Locate the cell with the specified text and output its [X, Y] center coordinate. 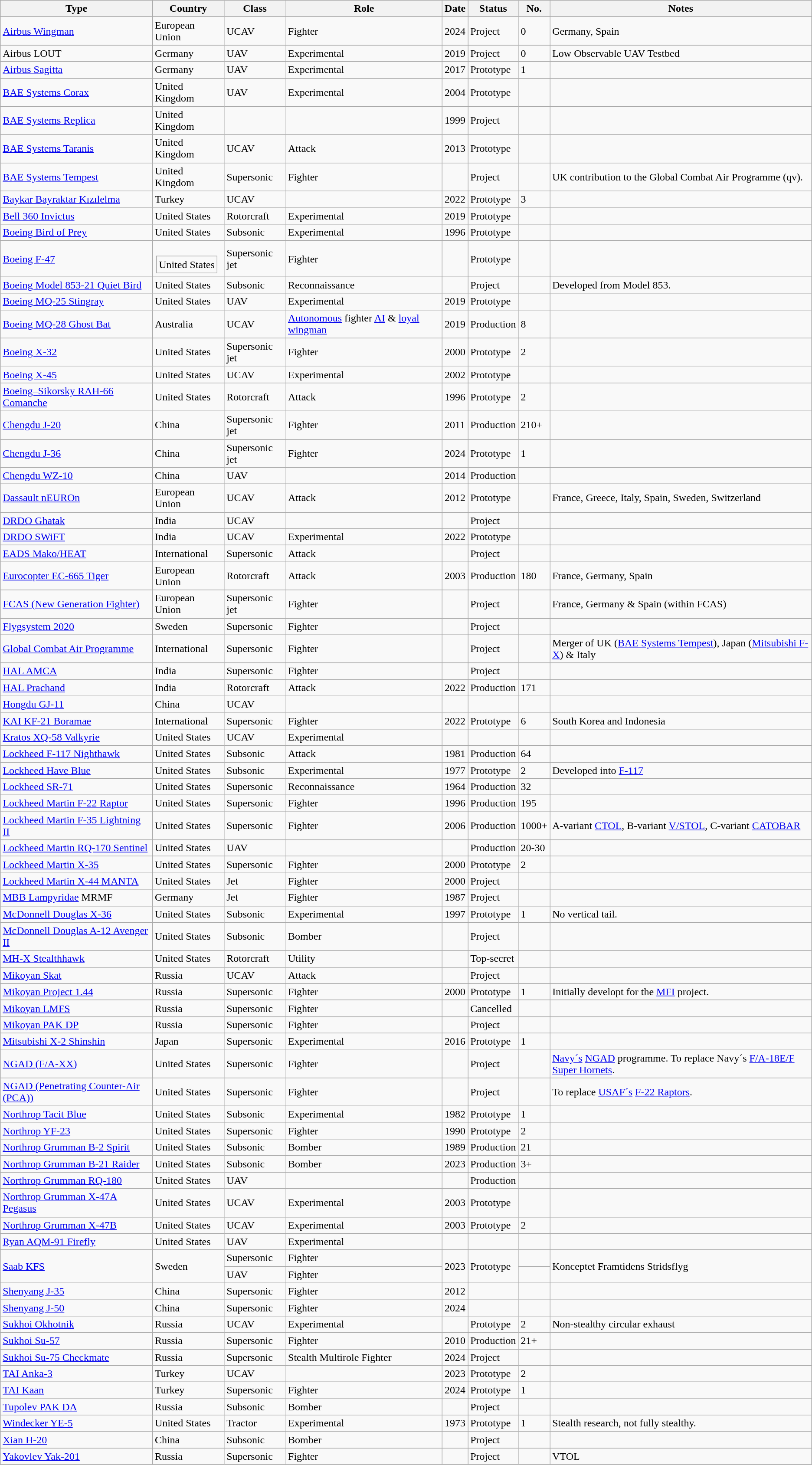
Airbus Wingman [76, 31]
Germany, Spain [681, 31]
Navy´s NGAD programme. To replace Navy´s F/A-18E/F Super Hornets. [681, 1064]
DRDO SWiFT [76, 537]
6 [534, 721]
Autonomous fighter AI & loyal wingman [363, 324]
KAI KF-21 Boramae [76, 721]
Tractor [255, 1423]
BAE Systems Tempest [76, 177]
South Korea and Indonesia [681, 721]
180 [534, 576]
2017 [455, 70]
Xian H-20 [76, 1440]
Type [76, 9]
McDonnell Douglas X-36 [76, 914]
Shenyang J-50 [76, 1308]
Mikoyan Skat [76, 975]
1997 [455, 914]
Merger of UK (BAE Systems Tempest), Japan (Mitsubishi F-X) & Italy [681, 649]
Cancelled [493, 1008]
Sukhoi Okhotnik [76, 1324]
Eurocopter EC-665 Tiger [76, 576]
Lockheed F-117 Nighthawk [76, 754]
Developed from Model 853. [681, 285]
Stealth research, not fully stealthy. [681, 1423]
Non-stealthy circular exhaust [681, 1324]
1981 [455, 754]
Sukhoi Su-75 Checkmate [76, 1357]
1973 [455, 1423]
France, Greece, Italy, Spain, Sweden, Switzerland [681, 498]
Shenyang J-35 [76, 1291]
Boeing X-45 [76, 374]
Lockheed SR-71 [76, 787]
Global Combat Air Programme [76, 649]
Top-secret [493, 959]
Northrop Grumman B-2 Spirit [76, 1147]
France, Germany & Spain (within FCAS) [681, 604]
Boeing MQ-25 Stingray [76, 302]
32 [534, 787]
Country [188, 9]
Konceptet Framtidens Stridsflyg [681, 1266]
1982 [455, 1114]
Status [493, 9]
Chengdu WZ-10 [76, 476]
EADS Mako/HEAT [76, 554]
Stealth Multirole Fighter [363, 1357]
TAI Anka-3 [76, 1374]
2014 [455, 476]
1987 [455, 898]
Sukhoi Su-57 [76, 1340]
HAL Prachand [76, 688]
FCAS (New Generation Fighter) [76, 604]
Tupolev PAK DA [76, 1407]
Flygsystem 2020 [76, 626]
64 [534, 754]
Lockheed Martin RQ-170 Sentinel [76, 848]
Date [455, 9]
HAL AMCA [76, 671]
DRDO Ghatak [76, 521]
Initially developt for the MFI project. [681, 992]
Japan [188, 1041]
No vertical tail. [681, 914]
UK contribution to the Global Combat Air Programme (qv). [681, 177]
3 [534, 199]
NGAD (F/A-XX) [76, 1064]
Saab KFS [76, 1266]
210+ [534, 425]
2010 [455, 1340]
Lockheed Martin F-22 Raptor [76, 803]
VTOL [681, 1456]
Boeing–Sikorsky RAH-66 Comanche [76, 397]
2004 [455, 92]
BAE Systems Taranis [76, 148]
20-30 [534, 848]
21 [534, 1147]
Boeing MQ-28 Ghost Bat [76, 324]
Ryan AQM-91 Firefly [76, 1242]
Northrop YF-23 [76, 1131]
1977 [455, 770]
Boeing Model 853-21 Quiet Bird [76, 285]
Windecker YE-5 [76, 1423]
Kratos XQ-58 Valkyrie [76, 737]
1964 [455, 787]
NGAD (Penetrating Counter-Air (PCA)) [76, 1092]
3+ [534, 1164]
Yakovlev Yak-201 [76, 1456]
2006 [455, 826]
Mikoyan PAK DP [76, 1025]
21+ [534, 1340]
Northrop Grumman RQ-180 [76, 1180]
Northrop Grumman X-47A Pegasus [76, 1203]
Class [255, 9]
Lockheed Have Blue [76, 770]
Airbus Sagitta [76, 70]
TAI Kaan [76, 1390]
1000+ [534, 826]
No. [534, 9]
Lockheed Martin X-35 [76, 865]
A-variant CTOL, B-variant V/STOL, C-variant CATOBAR [681, 826]
To replace USAF´s F-22 Raptors. [681, 1092]
Boeing F-47 [76, 259]
Developed into F-117 [681, 770]
1989 [455, 1147]
Baykar Bayraktar Kızılelma [76, 199]
Role [363, 9]
BAE Systems Corax [76, 92]
Utility [363, 959]
BAE Systems Replica [76, 121]
Chengdu J-20 [76, 425]
Australia [188, 324]
France, Germany, Spain [681, 576]
Low Observable UAV Testbed [681, 53]
Northrop Tacit Blue [76, 1114]
8 [534, 324]
Northrop Grumman B-21 Raider [76, 1164]
Mikoyan LMFS [76, 1008]
2016 [455, 1041]
Lockheed Martin F-35 Lightning II [76, 826]
MH-X Stealthhawk [76, 959]
Notes [681, 9]
MBB Lampyridae MRMF [76, 898]
171 [534, 688]
Boeing Bird of Prey [76, 232]
Chengdu J-36 [76, 453]
2011 [455, 425]
195 [534, 803]
Mikoyan Project 1.44 [76, 992]
Northrop Grumman X-47B [76, 1225]
Airbus LOUT [76, 53]
2002 [455, 374]
Bell 360 Invictus [76, 216]
1990 [455, 1131]
Boeing X-32 [76, 352]
1999 [455, 121]
Hongdu GJ-11 [76, 704]
Lockheed Martin X-44 MANTA [76, 881]
McDonnell Douglas A-12 Avenger II [76, 936]
2013 [455, 148]
Dassault nEUROn [76, 498]
Mitsubishi X-2 Shinshin [76, 1041]
